Identify which cell holds the provided text, then report its [x, y] central coordinate. 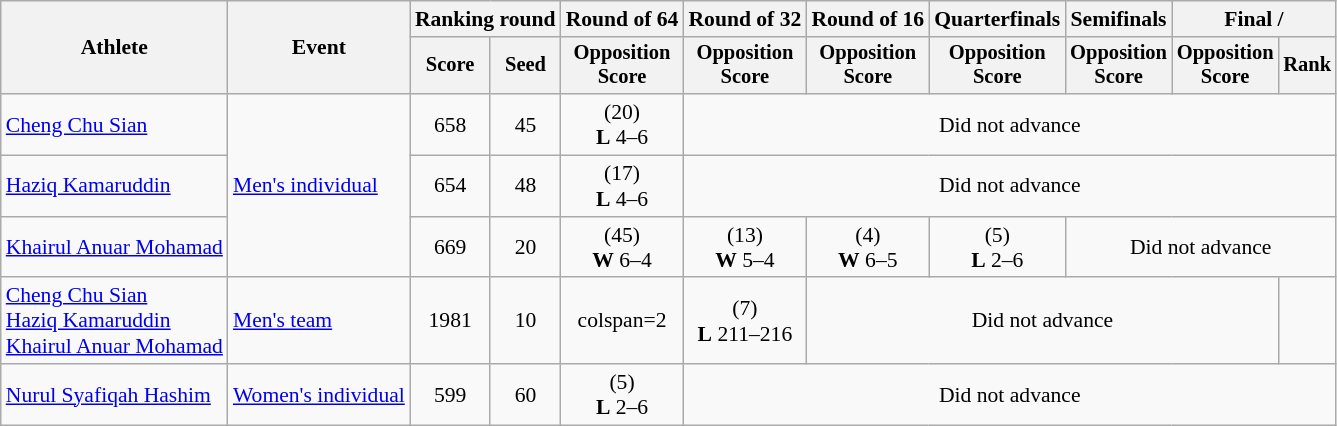
Nurul Syafiqah Hashim [114, 394]
658 [450, 124]
Men's team [319, 322]
Final / [1254, 19]
(45) W 6–4 [622, 248]
colspan=2 [622, 322]
(20) L 4–6 [622, 124]
Event [319, 48]
669 [450, 248]
Round of 32 [744, 19]
(17)L 4–6 [622, 186]
Ranking round [486, 19]
20 [525, 248]
45 [525, 124]
10 [525, 322]
Semifinals [1118, 19]
1981 [450, 322]
(13) W 5–4 [744, 248]
Haziq Kamaruddin [114, 186]
(7)L 211–216 [744, 322]
Women's individual [319, 394]
Cheng Chu SianHaziq KamaruddinKhairul Anuar Mohamad [114, 322]
(4) W 6–5 [868, 248]
Men's individual [319, 186]
Score [450, 66]
Athlete [114, 48]
Rank [1307, 66]
Round of 16 [868, 19]
60 [525, 394]
Round of 64 [622, 19]
599 [450, 394]
Khairul Anuar Mohamad [114, 248]
654 [450, 186]
Cheng Chu Sian [114, 124]
Quarterfinals [997, 19]
48 [525, 186]
Seed [525, 66]
